Search for the cell housing the specified text and yield its [X, Y] center coordinate. 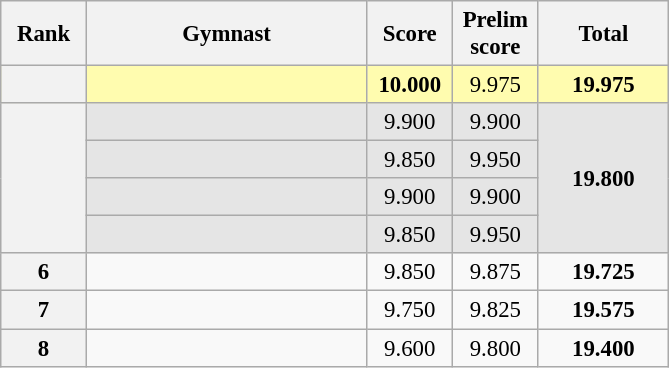
9.600 [410, 348]
9.800 [496, 348]
19.800 [604, 178]
19.975 [604, 85]
Prelim score [496, 34]
19.725 [604, 273]
9.975 [496, 85]
9.825 [496, 310]
7 [44, 310]
6 [44, 273]
10.000 [410, 85]
Total [604, 34]
19.400 [604, 348]
9.750 [410, 310]
8 [44, 348]
Gymnast [226, 34]
19.575 [604, 310]
9.875 [496, 273]
Score [410, 34]
Rank [44, 34]
